Pinpoint the cell where the given text exists, returning its [X, Y] midpoint coordinate. 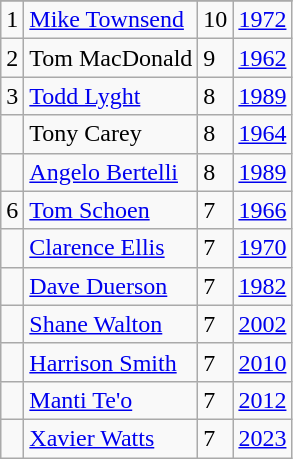
Harrison Smith [111, 362]
6 [12, 210]
Manti Te'o [111, 400]
1972 [262, 20]
2012 [262, 400]
2023 [262, 438]
Shane Walton [111, 324]
1970 [262, 248]
Xavier Watts [111, 438]
1962 [262, 58]
Clarence Ellis [111, 248]
Tom Schoen [111, 210]
1982 [262, 286]
Todd Lyght [111, 96]
3 [12, 96]
Tom MacDonald [111, 58]
2010 [262, 362]
2002 [262, 324]
10 [216, 20]
2 [12, 58]
1966 [262, 210]
1964 [262, 134]
Mike Townsend [111, 20]
1 [12, 20]
Dave Duerson [111, 286]
Tony Carey [111, 134]
9 [216, 58]
Angelo Bertelli [111, 172]
